For the text-containing cell, return its midpoint in (X, Y) coordinate format. 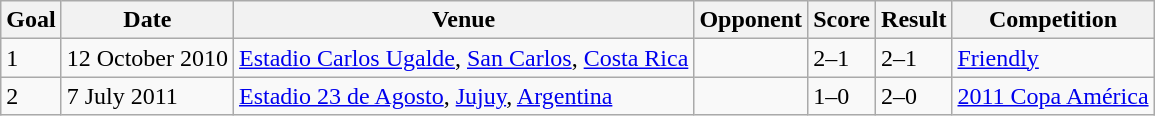
Estadio Carlos Ugalde, San Carlos, Costa Rica (464, 58)
2–0 (914, 96)
Score (842, 20)
1–0 (842, 96)
2011 Copa América (1053, 96)
Date (147, 20)
Result (914, 20)
7 July 2011 (147, 96)
Competition (1053, 20)
2 (31, 96)
1 (31, 58)
12 October 2010 (147, 58)
Friendly (1053, 58)
Estadio 23 de Agosto, Jujuy, Argentina (464, 96)
Goal (31, 20)
Opponent (751, 20)
Venue (464, 20)
